Return (x, y) of the center of cell containing provided text 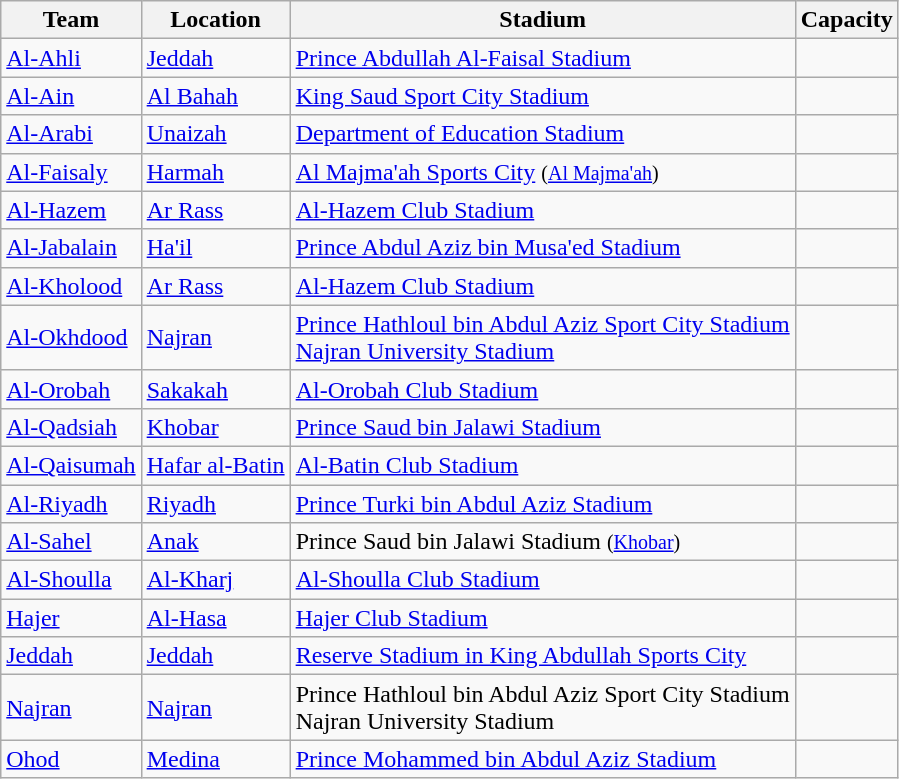
Al-Kharj (216, 580)
Khobar (216, 427)
Prince Saud bin Jalawi Stadium (542, 427)
Hajer (71, 618)
Prince Turki bin Abdul Aziz Stadium (542, 503)
Ohod (71, 759)
Location (216, 20)
Al-Jabalain (71, 248)
Al-Riyadh (71, 503)
Al-Qadsiah (71, 427)
Al-Faisaly (71, 172)
Team (71, 20)
Al-Hazem (71, 210)
Al-Okhdood (71, 338)
Stadium (542, 20)
Prince Mohammed bin Abdul Aziz Stadium (542, 759)
Anak (216, 542)
Prince Saud bin Jalawi Stadium (Khobar) (542, 542)
Al-Sahel (71, 542)
Hafar al-Batin (216, 465)
Riyadh (216, 503)
Al-Shoulla (71, 580)
Al Bahah (216, 96)
Al-Shoulla Club Stadium (542, 580)
Ha'il (216, 248)
Department of Education Stadium (542, 134)
Sakakah (216, 389)
Hajer Club Stadium (542, 618)
Harmah (216, 172)
King Saud Sport City Stadium (542, 96)
Al-Ain (71, 96)
Reserve Stadium in King Abdullah Sports City (542, 656)
Al-Orobah Club Stadium (542, 389)
Unaizah (216, 134)
Capacity (846, 20)
Al-Kholood (71, 286)
Al-Qaisumah (71, 465)
Prince Abdullah Al-Faisal Stadium (542, 58)
Al-Ahli (71, 58)
Medina (216, 759)
Prince Abdul Aziz bin Musa'ed Stadium (542, 248)
Al-Batin Club Stadium (542, 465)
Al-Orobah (71, 389)
Al-Arabi (71, 134)
Al-Hasa (216, 618)
Al Majma'ah Sports City (Al Majma'ah) (542, 172)
